Locate the cell with the specified text and output its [x, y] center coordinate. 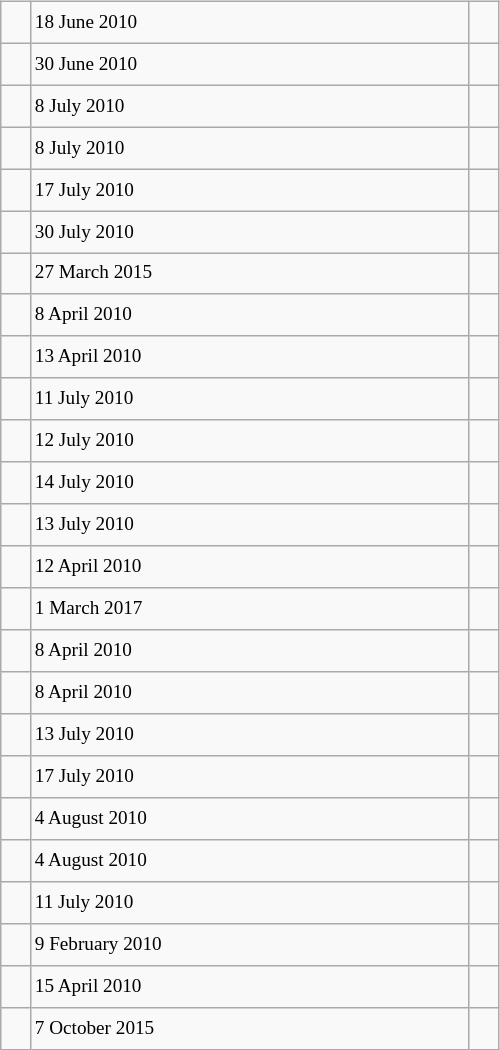
15 April 2010 [250, 986]
12 July 2010 [250, 441]
18 June 2010 [250, 22]
14 July 2010 [250, 483]
30 July 2010 [250, 232]
27 March 2015 [250, 274]
9 February 2010 [250, 944]
30 June 2010 [250, 64]
7 October 2015 [250, 1028]
1 March 2017 [250, 609]
13 April 2010 [250, 357]
12 April 2010 [250, 567]
